Detect which cell encompasses the target text, then output its (X, Y) center coordinate. 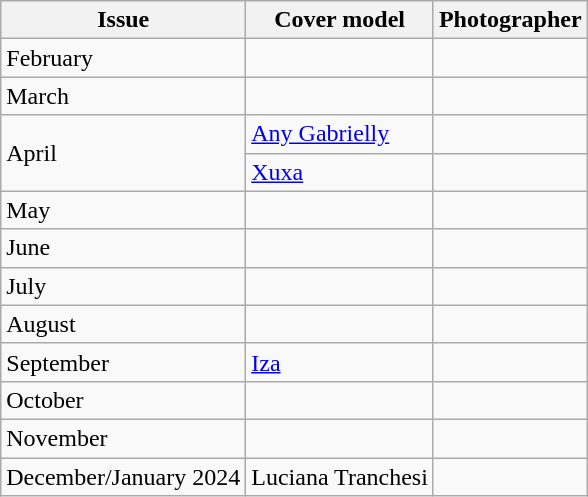
November (124, 438)
December/January 2024 (124, 477)
March (124, 96)
July (124, 286)
Luciana Tranchesi (340, 477)
June (124, 248)
May (124, 210)
Xuxa (340, 172)
February (124, 58)
Cover model (340, 20)
April (124, 153)
Issue (124, 20)
August (124, 324)
Any Gabrielly (340, 134)
Iza (340, 362)
Photographer (510, 20)
September (124, 362)
October (124, 400)
